From the cell containing the given text, extract its center point as [x, y] coordinate. 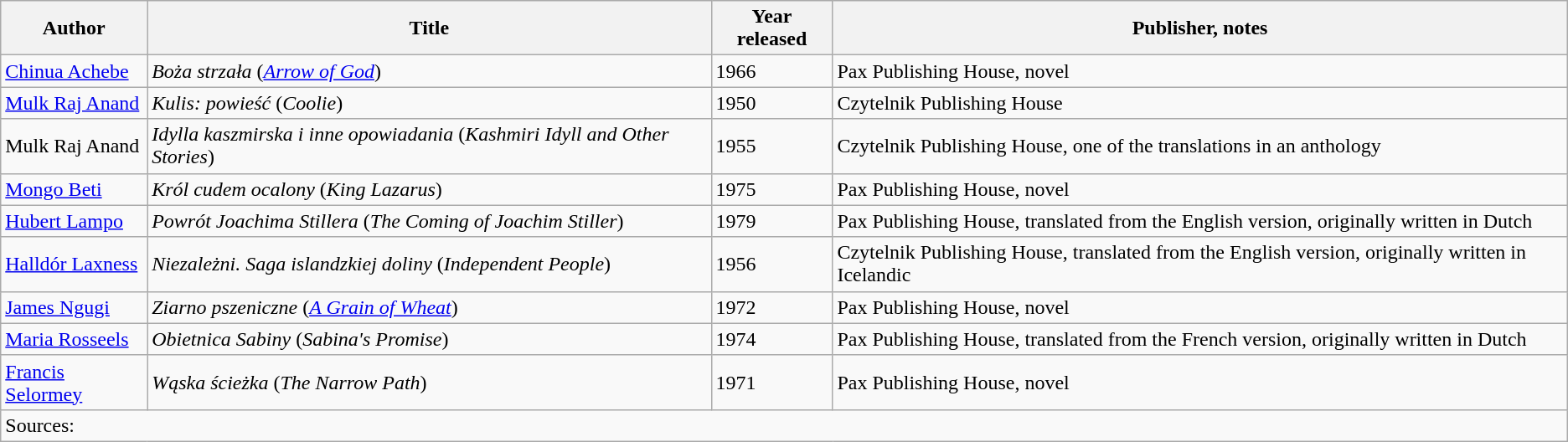
Czytelnik Publishing House, one of the translations in an anthology [1199, 146]
Czytelnik Publishing House, translated from the English version, originally written in Icelandic [1199, 265]
1972 [772, 307]
Publisher, notes [1199, 28]
1950 [772, 103]
Francis Selormey [74, 382]
Year released [772, 28]
James Ngugi [74, 307]
1971 [772, 382]
Powrót Joachima Stillera (The Coming of Joachim Stiller) [429, 221]
1966 [772, 71]
1956 [772, 265]
Ziarno pszeniczne (A Grain of Wheat) [429, 307]
Obietnica Sabiny (Sabina's Promise) [429, 339]
Mongo Beti [74, 189]
Kulis: powieść (Coolie) [429, 103]
Niezależni. Saga islandzkiej doliny (Independent People) [429, 265]
Wąska ścieżka (The Narrow Path) [429, 382]
Idylla kaszmirska i inne opowiadania (Kashmiri Idyll and Other Stories) [429, 146]
Title [429, 28]
1974 [772, 339]
Hubert Lampo [74, 221]
1955 [772, 146]
1979 [772, 221]
Król cudem ocalony (King Lazarus) [429, 189]
Author [74, 28]
Pax Publishing House, translated from the English version, originally written in Dutch [1199, 221]
Pax Publishing House, translated from the French version, originally written in Dutch [1199, 339]
Halldór Laxness [74, 265]
Chinua Achebe [74, 71]
Czytelnik Publishing House [1199, 103]
Boża strzała (Arrow of God) [429, 71]
Maria Rosseels [74, 339]
Sources: [784, 425]
1975 [772, 189]
